Identify which cell holds the provided text, then report its (x, y) central coordinate. 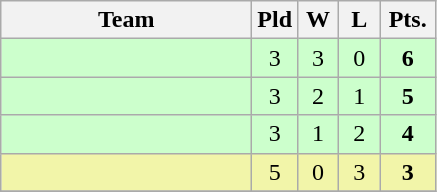
Pts. (408, 20)
4 (408, 134)
W (318, 20)
Team (126, 20)
L (360, 20)
Pld (275, 20)
6 (408, 58)
